Provide the (X, Y) coordinate of the cell's center where the given text is located.  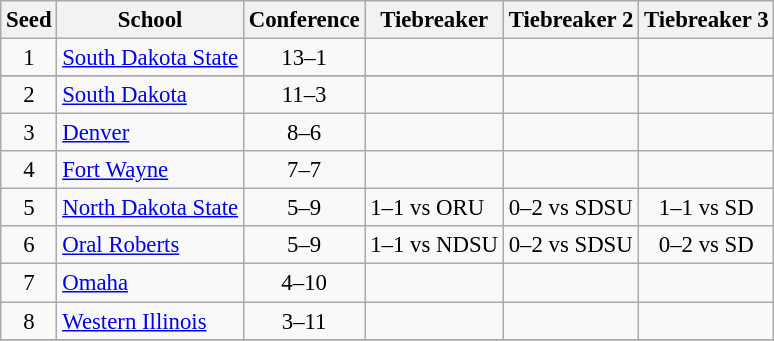
3–11 (304, 321)
Denver (150, 133)
8–6 (304, 133)
1–1 vs NDSU (434, 245)
8 (29, 321)
North Dakota State (150, 208)
0–2 vs SD (706, 245)
Seed (29, 20)
6 (29, 245)
School (150, 20)
Conference (304, 20)
Western Illinois (150, 321)
South Dakota (150, 95)
Omaha (150, 283)
2 (29, 95)
Tiebreaker (434, 20)
South Dakota State (150, 58)
7–7 (304, 170)
13–1 (304, 58)
3 (29, 133)
4–10 (304, 283)
Oral Roberts (150, 245)
1 (29, 58)
1–1 vs ORU (434, 208)
Tiebreaker 2 (570, 20)
11–3 (304, 95)
Fort Wayne (150, 170)
7 (29, 283)
4 (29, 170)
5 (29, 208)
1–1 vs SD (706, 208)
Tiebreaker 3 (706, 20)
